Determine the [x, y] coordinate at the center of the cell enclosing the given text.  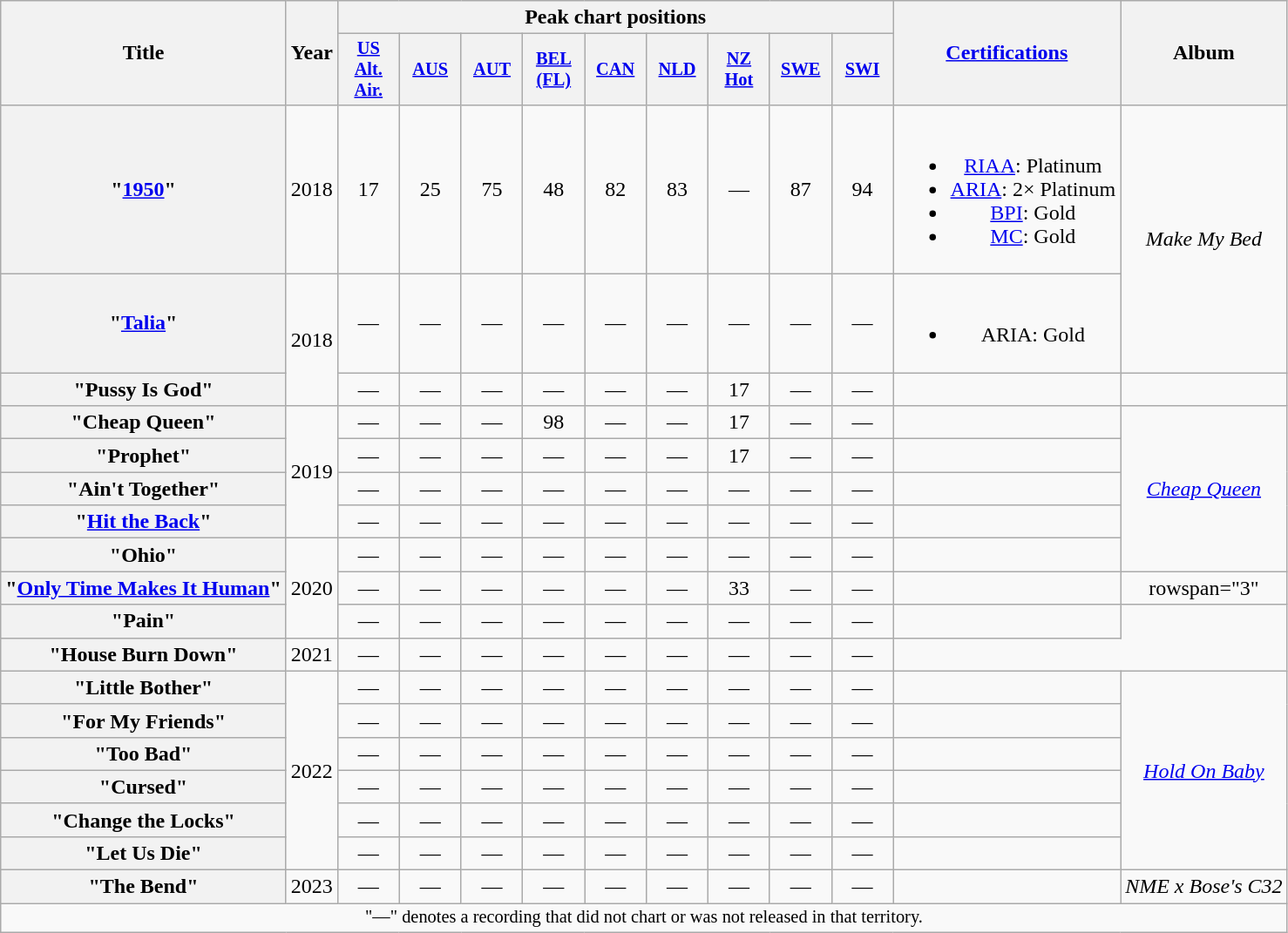
"For My Friends" [144, 720]
"Little Bother" [144, 687]
"1950" [144, 189]
"Talia" [144, 324]
Cheap Queen [1204, 489]
Year [312, 53]
NME x Bose's C32 [1204, 887]
2022 [312, 770]
"Ohio" [144, 555]
rowspan="3" [1204, 588]
2023 [312, 887]
"Cursed" [144, 787]
"Change the Locks" [144, 820]
AUS [430, 70]
2019 [312, 472]
83 [678, 189]
SWI [863, 70]
"Only Time Makes It Human" [144, 588]
Peak chart positions [615, 17]
"Let Us Die" [144, 853]
Make My Bed [1204, 239]
"Pain" [144, 621]
75 [491, 189]
25 [430, 189]
82 [615, 189]
2020 [312, 588]
"Too Bad" [144, 754]
"Pussy Is God" [144, 389]
98 [554, 423]
BEL(FL) [554, 70]
Album [1204, 53]
RIAA: PlatinumARIA: 2× PlatinumBPI: GoldMC: Gold [1007, 189]
94 [863, 189]
"—" denotes a recording that did not chart or was not released in that territory. [644, 918]
Hold On Baby [1204, 770]
33 [739, 588]
"Hit the Back" [144, 522]
NZHot [739, 70]
Title [144, 53]
ARIA: Gold [1007, 324]
"The Bend" [144, 887]
2021 [312, 654]
48 [554, 189]
USAlt.Air. [368, 70]
AUT [491, 70]
NLD [678, 70]
87 [800, 189]
CAN [615, 70]
"Prophet" [144, 456]
SWE [800, 70]
"Ain't Together" [144, 489]
"House Burn Down" [144, 654]
"Cheap Queen" [144, 423]
Certifications [1007, 53]
